Scan for the cell matching the given text and deliver its [x, y] coordinate at center. 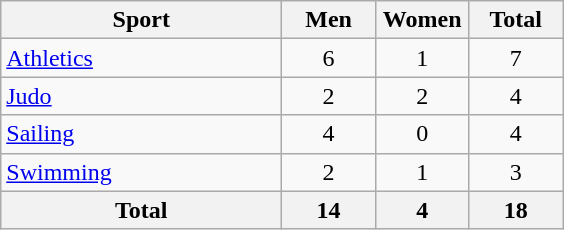
7 [516, 58]
0 [422, 134]
Women [422, 20]
Judo [142, 96]
3 [516, 172]
Sailing [142, 134]
6 [329, 58]
Athletics [142, 58]
18 [516, 210]
Swimming [142, 172]
14 [329, 210]
Sport [142, 20]
Men [329, 20]
